From the cell containing the given text, extract its center point as (X, Y) coordinate. 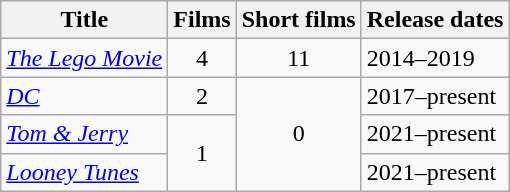
4 (202, 58)
2 (202, 96)
Release dates (435, 20)
1 (202, 153)
11 (298, 58)
Title (84, 20)
Short films (298, 20)
0 (298, 134)
2017–present (435, 96)
Looney Tunes (84, 172)
Tom & Jerry (84, 134)
DC (84, 96)
2014–2019 (435, 58)
Films (202, 20)
The Lego Movie (84, 58)
